Capture the cell that displays the provided text and extract its [X, Y] central coordinate. 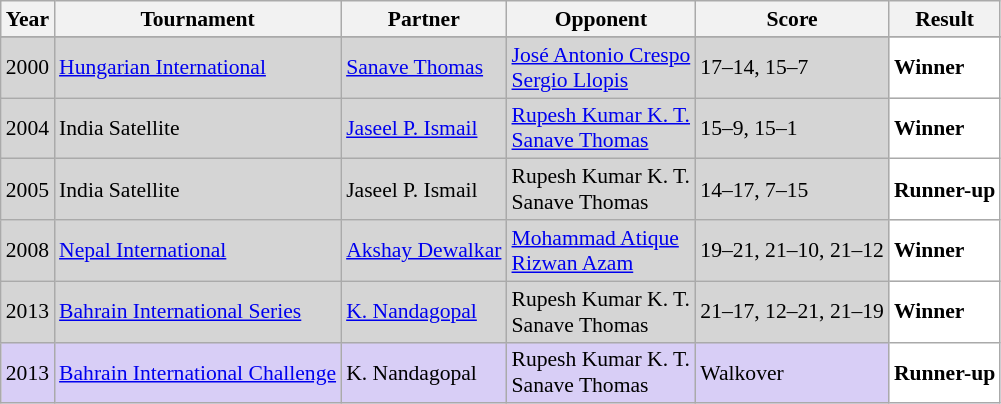
2004 [28, 128]
Result [944, 19]
21–17, 12–21, 21–19 [792, 312]
Mohammad Atique Rizwan Azam [600, 250]
Akshay Dewalkar [424, 250]
2005 [28, 190]
14–17, 7–15 [792, 190]
17–14, 15–7 [792, 68]
Opponent [600, 19]
Hungarian International [198, 68]
Bahrain International Series [198, 312]
Walkover [792, 372]
Bahrain International Challenge [198, 372]
Partner [424, 19]
19–21, 21–10, 21–12 [792, 250]
Score [792, 19]
José Antonio Crespo Sergio Llopis [600, 68]
15–9, 15–1 [792, 128]
2008 [28, 250]
Year [28, 19]
Sanave Thomas [424, 68]
Nepal International [198, 250]
Tournament [198, 19]
2000 [28, 68]
